Determine the (x, y) coordinate at the center of the cell enclosing the given text.  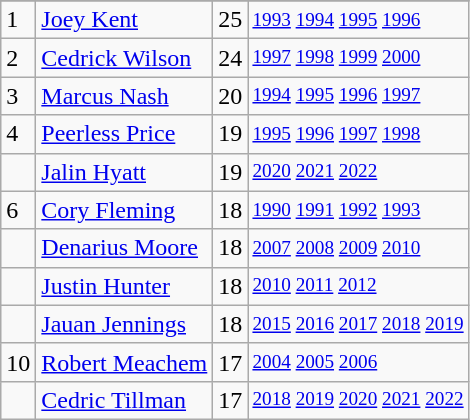
10 (18, 362)
20 (230, 96)
Peerless Price (124, 134)
1 (18, 20)
Cory Fleming (124, 210)
2004 2005 2006 (358, 362)
Cedrick Wilson (124, 58)
1995 1996 1997 1998 (358, 134)
2 (18, 58)
2018 2019 2020 2021 2022 (358, 400)
Robert Meachem (124, 362)
25 (230, 20)
Denarius Moore (124, 248)
4 (18, 134)
Jalin Hyatt (124, 172)
2007 2008 2009 2010 (358, 248)
2015 2016 2017 2018 2019 (358, 324)
24 (230, 58)
6 (18, 210)
2010 2011 2012 (358, 286)
Joey Kent (124, 20)
2020 2021 2022 (358, 172)
Cedric Tillman (124, 400)
Justin Hunter (124, 286)
Marcus Nash (124, 96)
3 (18, 96)
1990 1991 1992 1993 (358, 210)
1997 1998 1999 2000 (358, 58)
1994 1995 1996 1997 (358, 96)
Jauan Jennings (124, 324)
1993 1994 1995 1996 (358, 20)
